Scan for the cell matching the given text and deliver its [X, Y] coordinate at center. 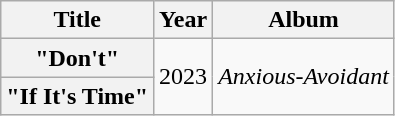
Album [304, 20]
"If It's Time" [78, 96]
Anxious-Avoidant [304, 77]
Title [78, 20]
2023 [184, 77]
"Don't" [78, 58]
Year [184, 20]
